Extract the [x, y] coordinate from the center of the cell holding the provided text.  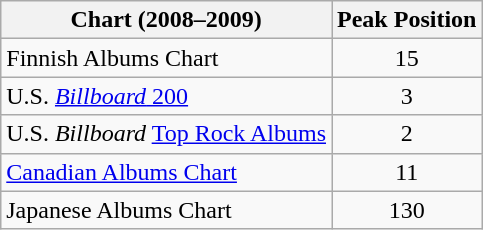
Peak Position [407, 20]
U.S. Billboard Top Rock Albums [166, 134]
3 [407, 96]
15 [407, 58]
Finnish Albums Chart [166, 58]
2 [407, 134]
Chart (2008–2009) [166, 20]
11 [407, 172]
130 [407, 210]
Canadian Albums Chart [166, 172]
Japanese Albums Chart [166, 210]
U.S. Billboard 200 [166, 96]
